Output the [X, Y] coordinate of the center of the cell containing the given text.  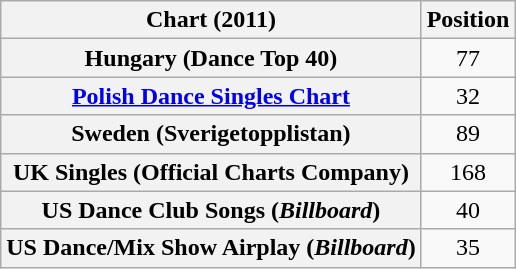
168 [468, 172]
35 [468, 248]
40 [468, 210]
Hungary (Dance Top 40) [211, 58]
US Dance Club Songs (Billboard) [211, 210]
32 [468, 96]
77 [468, 58]
89 [468, 134]
Polish Dance Singles Chart [211, 96]
US Dance/Mix Show Airplay (Billboard) [211, 248]
Chart (2011) [211, 20]
Sweden (Sverigetopplistan) [211, 134]
UK Singles (Official Charts Company) [211, 172]
Position [468, 20]
